Output the [x, y] coordinate of the center of the cell containing the given text.  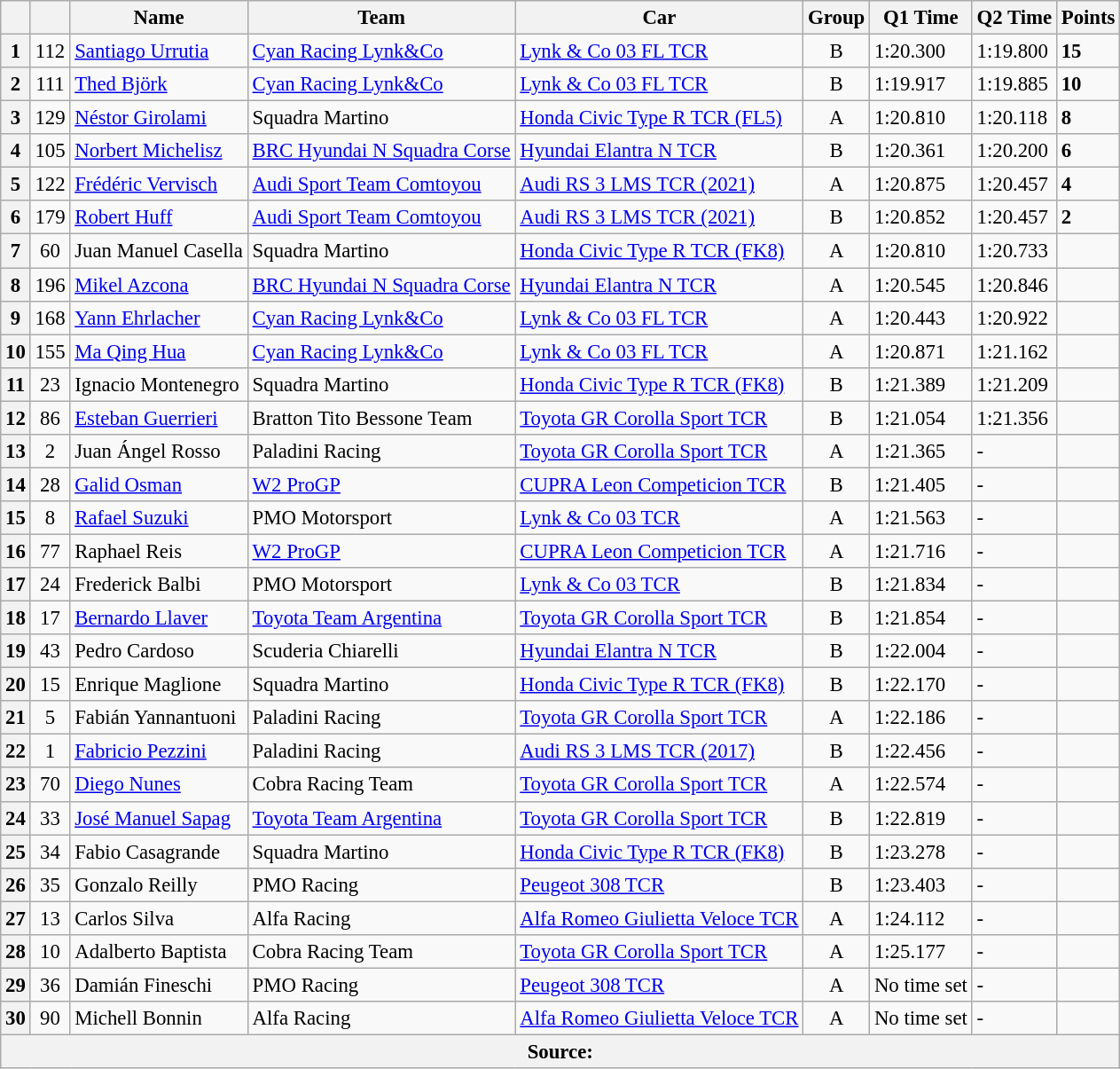
Audi RS 3 LMS TCR (2017) [660, 751]
1:22.456 [921, 751]
1:21.209 [1014, 384]
34 [50, 852]
21 [16, 718]
33 [50, 818]
111 [50, 84]
25 [16, 852]
26 [16, 884]
1:20.118 [1014, 118]
11 [16, 384]
1:23.403 [921, 884]
José Manuel Sapag [159, 818]
122 [50, 185]
Carlos Silva [159, 918]
1:22.819 [921, 818]
1:21.834 [921, 585]
1:20.846 [1014, 285]
Raphael Reis [159, 551]
1:21.054 [921, 418]
1:20.733 [1014, 251]
Honda Civic Type R TCR (FL5) [660, 118]
20 [16, 685]
Gonzalo Reilly [159, 884]
Galid Osman [159, 484]
Ma Qing Hua [159, 351]
90 [50, 1018]
Robert Huff [159, 217]
Esteban Guerrieri [159, 418]
Yann Ehrlacher [159, 318]
Q1 Time [921, 18]
3 [16, 118]
Juan Ángel Rosso [159, 452]
Santiago Urrutia [159, 51]
14 [16, 484]
Damián Fineschi [159, 985]
Frederick Balbi [159, 585]
1:21.162 [1014, 351]
1:21.389 [921, 384]
1:25.177 [921, 952]
Enrique Maglione [159, 685]
77 [50, 551]
Team [381, 18]
1:22.574 [921, 785]
1:20.922 [1014, 318]
Scuderia Chiarelli [381, 651]
112 [50, 51]
30 [16, 1018]
Adalberto Baptista [159, 952]
Bernardo Llaver [159, 618]
86 [50, 418]
Fabián Yannantuoni [159, 718]
Thed Björk [159, 84]
1:22.170 [921, 685]
1:21.854 [921, 618]
1:20.443 [921, 318]
1:21.716 [921, 551]
9 [16, 318]
Rafael Suzuki [159, 518]
1:19.885 [1014, 84]
179 [50, 217]
Fabricio Pezzini [159, 751]
16 [16, 551]
1:20.875 [921, 185]
Fabio Casagrande [159, 852]
1:23.278 [921, 852]
1:20.361 [921, 151]
60 [50, 251]
22 [16, 751]
1:20.871 [921, 351]
105 [50, 151]
27 [16, 918]
Frédéric Vervisch [159, 185]
1:20.545 [921, 285]
1:19.917 [921, 84]
Diego Nunes [159, 785]
196 [50, 285]
35 [50, 884]
29 [16, 985]
1:22.186 [921, 718]
Mikel Azcona [159, 285]
18 [16, 618]
Q2 Time [1014, 18]
1:21.563 [921, 518]
Group [837, 18]
43 [50, 651]
1:21.356 [1014, 418]
Source: [560, 1051]
1:19.800 [1014, 51]
1:22.004 [921, 651]
1:20.300 [921, 51]
Car [660, 18]
12 [16, 418]
Juan Manuel Casella [159, 251]
Michell Bonnin [159, 1018]
Néstor Girolami [159, 118]
19 [16, 651]
Ignacio Montenegro [159, 384]
155 [50, 351]
Norbert Michelisz [159, 151]
1:20.200 [1014, 151]
Name [159, 18]
1:21.365 [921, 452]
7 [16, 251]
Bratton Tito Bessone Team [381, 418]
129 [50, 118]
36 [50, 985]
70 [50, 785]
168 [50, 318]
Pedro Cardoso [159, 651]
1:24.112 [921, 918]
Points [1087, 18]
1:21.405 [921, 484]
1:20.852 [921, 217]
